Output the [X, Y] coordinate of the center of the cell containing the given text.  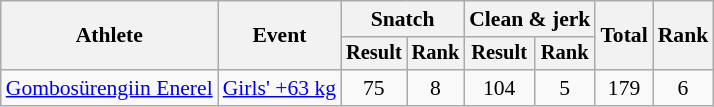
5 [564, 88]
Gombosürengiin Enerel [110, 88]
6 [684, 88]
Clean & jerk [530, 19]
Snatch [402, 19]
Athlete [110, 36]
75 [374, 88]
Total [624, 36]
Event [280, 36]
Girls' +63 kg [280, 88]
104 [499, 88]
179 [624, 88]
8 [436, 88]
